Provide the (x, y) coordinate of the cell's center where the given text is located.  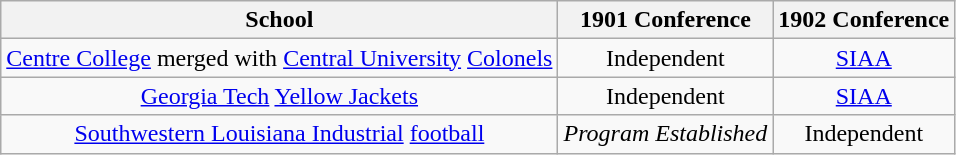
Georgia Tech Yellow Jackets (280, 96)
Southwestern Louisiana Industrial football (280, 134)
School (280, 20)
1901 Conference (666, 20)
Program Established (666, 134)
Centre College merged with Central University Colonels (280, 58)
1902 Conference (864, 20)
